Identify which cell holds the provided text, then report its (x, y) central coordinate. 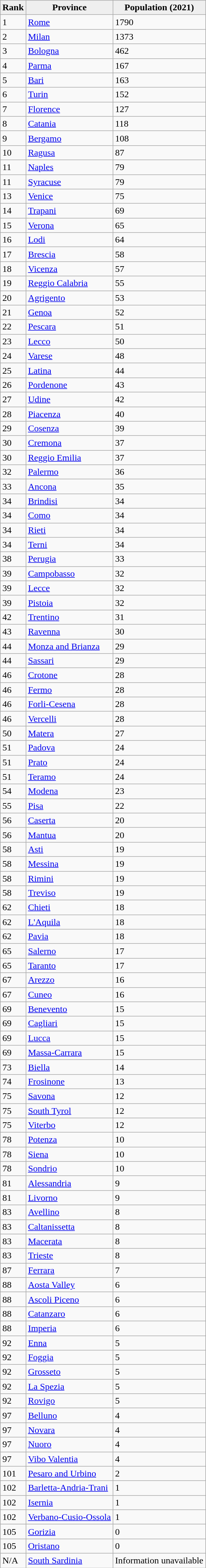
Grosseto (69, 1372)
Naples (69, 167)
Isernia (69, 1502)
Macerata (69, 1241)
Mantua (69, 835)
Province (69, 8)
Livorno (69, 1198)
Biella (69, 1067)
Latina (69, 370)
167 (159, 66)
Trapani (69, 211)
South Tyrol (69, 1111)
Bergamo (69, 138)
Udine (69, 399)
Lecco (69, 341)
Potenza (69, 1140)
Bari (69, 80)
Nuoro (69, 1444)
Verona (69, 225)
Benevento (69, 1009)
462 (159, 51)
152 (159, 95)
Population (2021) (159, 8)
Ferrara (69, 1270)
Milan (69, 37)
Massa-Carrara (69, 1052)
South Sardinia (69, 1560)
163 (159, 80)
Vercelli (69, 719)
Chieti (69, 908)
Arezzo (69, 980)
Pavia (69, 937)
Gorizia (69, 1531)
Prato (69, 762)
Ascoli Piceno (69, 1299)
Padova (69, 748)
36 (159, 472)
1373 (159, 37)
Sassari (69, 661)
Forli-Cesena (69, 704)
21 (13, 312)
Belluno (69, 1415)
Cagliari (69, 1023)
Brescia (69, 254)
Ancona (69, 487)
Savona (69, 1096)
Asti (69, 849)
Imperia (69, 1328)
3 (13, 51)
Rome (69, 22)
73 (13, 1067)
Parma (69, 66)
35 (159, 487)
52 (159, 312)
101 (13, 1473)
Siena (69, 1154)
Pesaro and Urbino (69, 1473)
Trieste (69, 1256)
Information unavailable (159, 1560)
Aosta Valley (69, 1285)
Lecce (69, 588)
Rimini (69, 878)
54 (13, 791)
Caltanissetta (69, 1227)
N/A (13, 1560)
Lodi (69, 240)
Teramo (69, 777)
Avellino (69, 1212)
Taranto (69, 966)
Pisa (69, 806)
Perugia (69, 559)
Cremona (69, 443)
Cosenza (69, 429)
Oristano (69, 1546)
Caserta (69, 820)
Palermo (69, 472)
Reggio Emilia (69, 458)
127 (159, 109)
L'Aquila (69, 922)
Lucca (69, 1038)
Novara (69, 1430)
Turin (69, 95)
Reggio Calabria (69, 283)
Campobasso (69, 574)
57 (159, 269)
Piacenza (69, 414)
Alessandria (69, 1183)
Pordenone (69, 385)
38 (13, 559)
Frosinone (69, 1081)
48 (159, 356)
Treviso (69, 893)
Matera (69, 733)
Messina (69, 864)
Como (69, 516)
Pistoia (69, 602)
53 (159, 298)
Ragusa (69, 153)
Rieti (69, 530)
Sondrio (69, 1169)
Ravenna (69, 631)
Agrigento (69, 298)
118 (159, 124)
Rank (13, 8)
40 (159, 414)
26 (13, 385)
108 (159, 138)
Varese (69, 356)
Vicenza (69, 269)
Brindisi (69, 501)
1790 (159, 22)
Viterbo (69, 1125)
Enna (69, 1343)
Florence (69, 109)
74 (13, 1081)
Syracuse (69, 182)
Catanzaro (69, 1314)
Salerno (69, 951)
Cuneo (69, 994)
25 (13, 370)
31 (159, 617)
Venice (69, 196)
Monza and Brianza (69, 646)
La Spezia (69, 1386)
Terni (69, 545)
Modena (69, 791)
Verbano-Cusio-Ossola (69, 1517)
Trentino (69, 617)
Pescara (69, 327)
Fermo (69, 690)
Catania (69, 124)
Barletta-Andria-Trani (69, 1488)
Foggia (69, 1358)
Vibo Valentia (69, 1459)
Rovigo (69, 1401)
64 (159, 240)
Bologna (69, 51)
Genoa (69, 312)
Crotone (69, 675)
